Pinpoint the cell where the given text exists, returning its (x, y) midpoint coordinate. 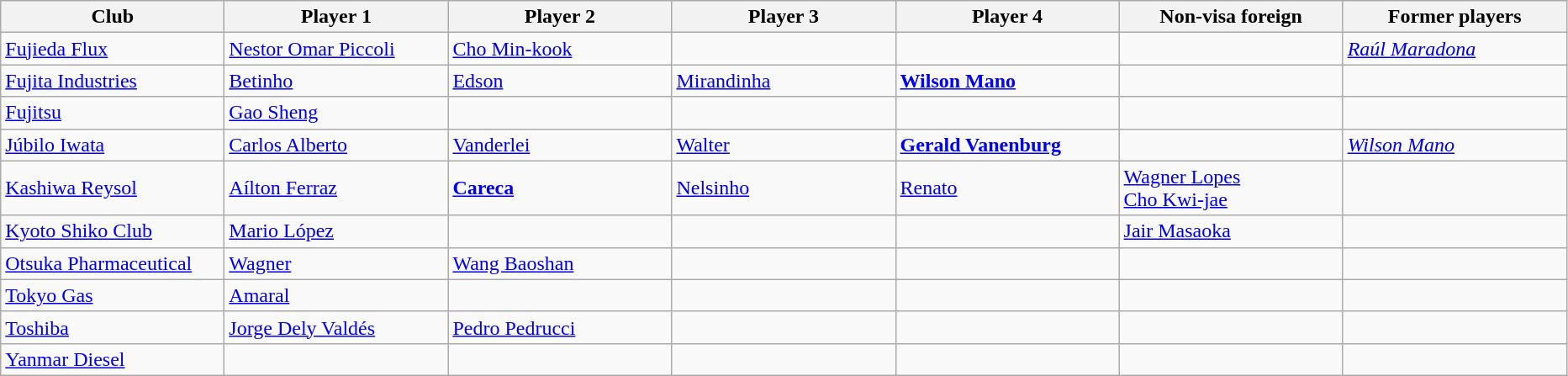
Amaral (336, 295)
Kyoto Shiko Club (113, 231)
Yanmar Diesel (113, 359)
Club (113, 17)
Kashiwa Reysol (113, 188)
Player 1 (336, 17)
Carlos Alberto (336, 145)
Player 2 (560, 17)
Tokyo Gas (113, 295)
Gerald Vanenburg (1007, 145)
Júbilo Iwata (113, 145)
Toshiba (113, 327)
Player 4 (1007, 17)
Pedro Pedrucci (560, 327)
Fujita Industries (113, 81)
Aílton Ferraz (336, 188)
Wang Baoshan (560, 263)
Nelsinho (784, 188)
Gao Sheng (336, 113)
Fujitsu (113, 113)
Edson (560, 81)
Cho Min-kook (560, 49)
Betinho (336, 81)
Otsuka Pharmaceutical (113, 263)
Wagner Lopes Cho Kwi-jae (1231, 188)
Non-visa foreign (1231, 17)
Renato (1007, 188)
Jair Masaoka (1231, 231)
Fujieda Flux (113, 49)
Former players (1454, 17)
Raúl Maradona (1454, 49)
Nestor Omar Piccoli (336, 49)
Vanderlei (560, 145)
Jorge Dely Valdés (336, 327)
Mario López (336, 231)
Wagner (336, 263)
Player 3 (784, 17)
Careca (560, 188)
Mirandinha (784, 81)
Walter (784, 145)
